Detect which cell encompasses the target text, then output its [x, y] center coordinate. 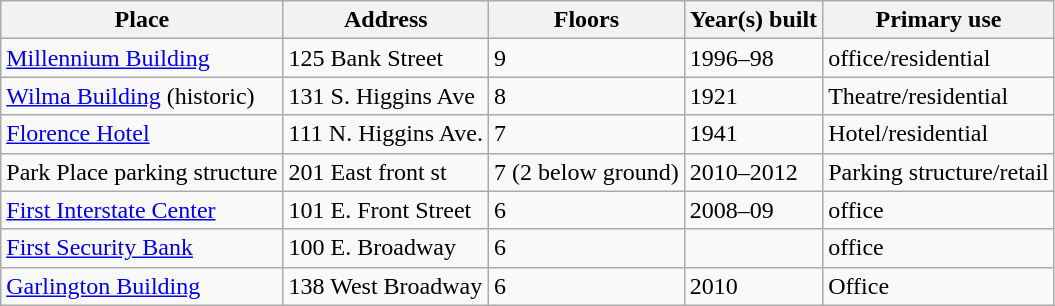
8 [587, 96]
First Interstate Center [142, 210]
2008–09 [753, 210]
9 [587, 58]
111 N. Higgins Ave. [386, 134]
1921 [753, 96]
Garlington Building [142, 286]
Primary use [939, 20]
2010 [753, 286]
131 S. Higgins Ave [386, 96]
201 East front st [386, 172]
2010–2012 [753, 172]
office/residential [939, 58]
Theatre/residential [939, 96]
Floors [587, 20]
First Security Bank [142, 248]
Place [142, 20]
1996–98 [753, 58]
101 E. Front Street [386, 210]
100 E. Broadway [386, 248]
Office [939, 286]
Hotel/residential [939, 134]
7 [587, 134]
125 Bank Street [386, 58]
Millennium Building [142, 58]
Parking structure/retail [939, 172]
7 (2 below ground) [587, 172]
Park Place parking structure [142, 172]
1941 [753, 134]
Year(s) built [753, 20]
138 West Broadway [386, 286]
Florence Hotel [142, 134]
Address [386, 20]
Wilma Building (historic) [142, 96]
